Scan for the cell matching the given text and deliver its (x, y) coordinate at center. 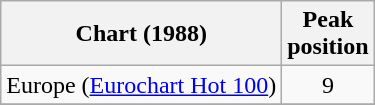
Europe (Eurochart Hot 100) (142, 85)
Chart (1988) (142, 34)
9 (328, 85)
Peakposition (328, 34)
